From the cell containing the given text, extract its center point as [X, Y] coordinate. 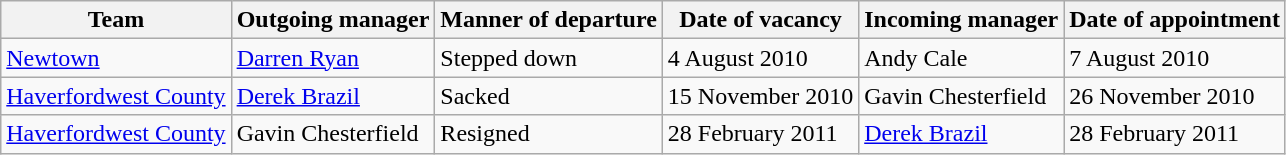
Manner of departure [548, 20]
Resigned [548, 134]
26 November 2010 [1175, 96]
Date of appointment [1175, 20]
Sacked [548, 96]
Stepped down [548, 58]
Incoming manager [962, 20]
Darren Ryan [333, 58]
Date of vacancy [760, 20]
7 August 2010 [1175, 58]
Team [116, 20]
4 August 2010 [760, 58]
Outgoing manager [333, 20]
Andy Cale [962, 58]
15 November 2010 [760, 96]
Newtown [116, 58]
